Provide the [X, Y] coordinate of the cell's center where the given text is located.  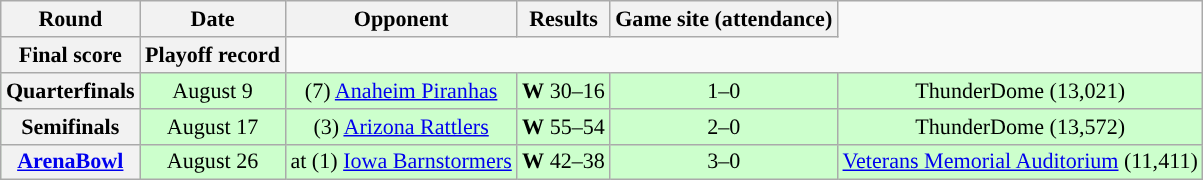
ThunderDome (13,021) [1020, 90]
ThunderDome (13,572) [1020, 126]
Final score [70, 54]
August 9 [212, 90]
Results [564, 18]
(3) Arizona Rattlers [401, 126]
Quarterfinals [70, 90]
W 42–38 [564, 162]
3–0 [724, 162]
August 26 [212, 162]
1–0 [724, 90]
(7) Anaheim Piranhas [401, 90]
2–0 [724, 126]
Game site (attendance) [724, 18]
Veterans Memorial Auditorium (11,411) [1020, 162]
at (1) Iowa Barnstormers [401, 162]
Round [70, 18]
August 17 [212, 126]
W 55–54 [564, 126]
ArenaBowl [70, 162]
Playoff record [212, 54]
W 30–16 [564, 90]
Semifinals [70, 126]
Opponent [401, 18]
Date [212, 18]
